Search for the cell housing the specified text and yield its [x, y] center coordinate. 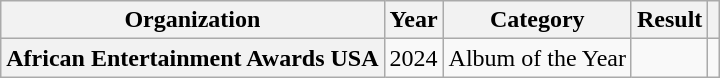
African Entertainment Awards USA [192, 58]
2024 [414, 58]
Category [537, 20]
Album of the Year [537, 58]
Year [414, 20]
Organization [192, 20]
Result [669, 20]
